Return [X, Y] of the center of cell containing provided text 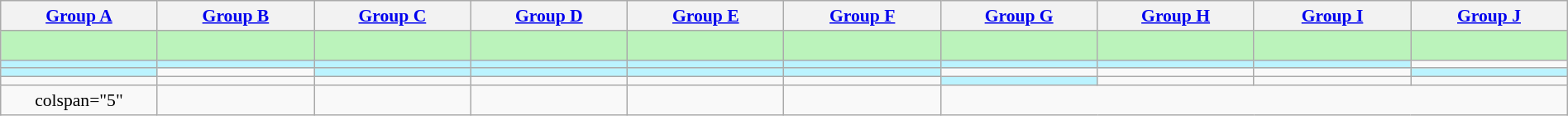
colspan="5" [79, 100]
Group B [235, 16]
Group F [862, 16]
Group H [1176, 16]
Group E [706, 16]
Group G [1019, 16]
Group C [392, 16]
Group I [1331, 16]
Group A [79, 16]
Group D [549, 16]
Group J [1489, 16]
